Scan for the cell matching the given text and deliver its (x, y) coordinate at center. 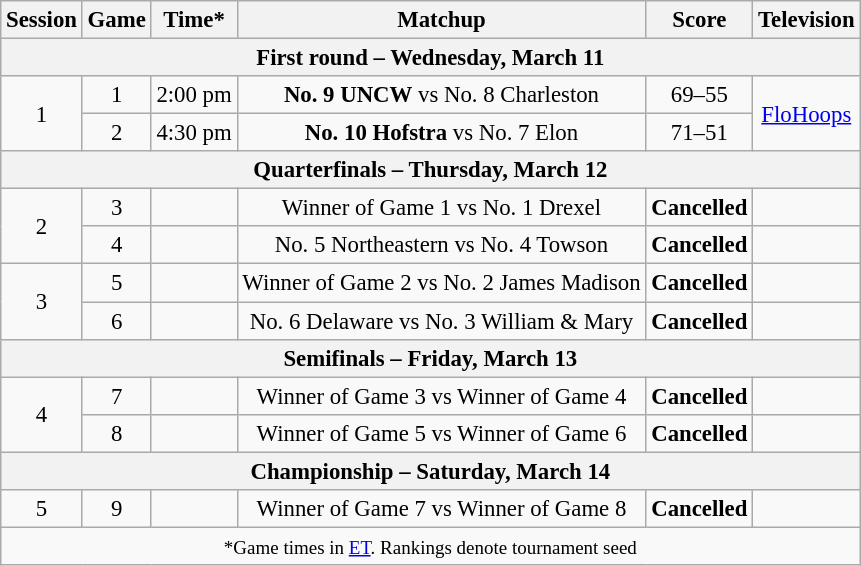
No. 10 Hofstra vs No. 7 Elon (442, 133)
First round – Wednesday, March 11 (430, 58)
Winner of Game 3 vs Winner of Game 4 (442, 396)
No. 5 Northeastern vs No. 4 Towson (442, 245)
71–51 (700, 133)
7 (116, 396)
Matchup (442, 20)
Winner of Game 1 vs No. 1 Drexel (442, 208)
Semifinals – Friday, March 13 (430, 358)
Winner of Game 5 vs Winner of Game 6 (442, 433)
No. 9 UNCW vs No. 8 Charleston (442, 95)
8 (116, 433)
Time* (194, 20)
Score (700, 20)
Television (806, 20)
Winner of Game 2 vs No. 2 James Madison (442, 283)
Session (42, 20)
No. 6 Delaware vs No. 3 William & Mary (442, 321)
FloHoops (806, 114)
Championship – Saturday, March 14 (430, 471)
Game (116, 20)
4:30 pm (194, 133)
Winner of Game 7 vs Winner of Game 8 (442, 509)
*Game times in ET. Rankings denote tournament seed (430, 546)
2:00 pm (194, 95)
6 (116, 321)
Quarterfinals – Thursday, March 12 (430, 170)
9 (116, 509)
69–55 (700, 95)
